Return (x, y) of the center of cell containing provided text 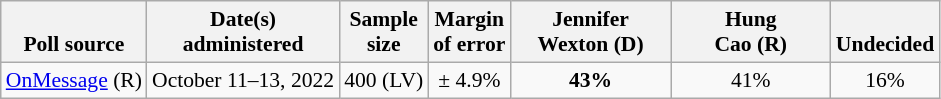
Marginof error (469, 32)
400 (LV) (384, 80)
Samplesize (384, 32)
41% (751, 80)
October 11–13, 2022 (243, 80)
Undecided (885, 32)
JenniferWexton (D) (590, 32)
± 4.9% (469, 80)
Date(s)administered (243, 32)
Poll source (74, 32)
43% (590, 80)
OnMessage (R) (74, 80)
HungCao (R) (751, 32)
16% (885, 80)
